Provide the [x, y] coordinate of the cell's center where the given text is located.  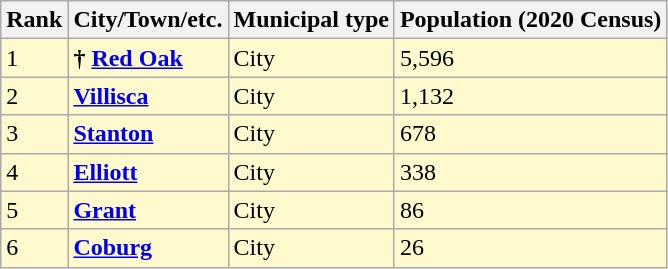
338 [530, 172]
26 [530, 248]
Population (2020 Census) [530, 20]
Stanton [148, 134]
5,596 [530, 58]
Grant [148, 210]
Elliott [148, 172]
6 [34, 248]
86 [530, 210]
3 [34, 134]
678 [530, 134]
Municipal type [311, 20]
1,132 [530, 96]
City/Town/etc. [148, 20]
4 [34, 172]
† Red Oak [148, 58]
5 [34, 210]
Coburg [148, 248]
Rank [34, 20]
1 [34, 58]
Villisca [148, 96]
2 [34, 96]
